Scan for the cell matching the given text and deliver its (X, Y) coordinate at center. 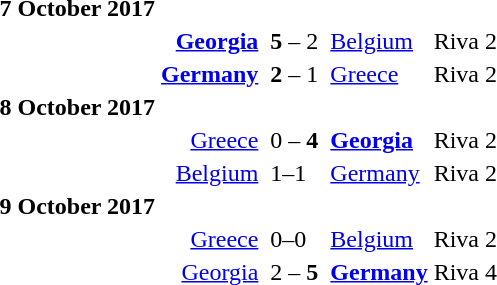
1–1 (294, 173)
5 – 2 (294, 41)
0 – 4 (294, 140)
2 – 1 (294, 74)
0–0 (294, 239)
